Pinpoint the cell where the given text exists, returning its (X, Y) midpoint coordinate. 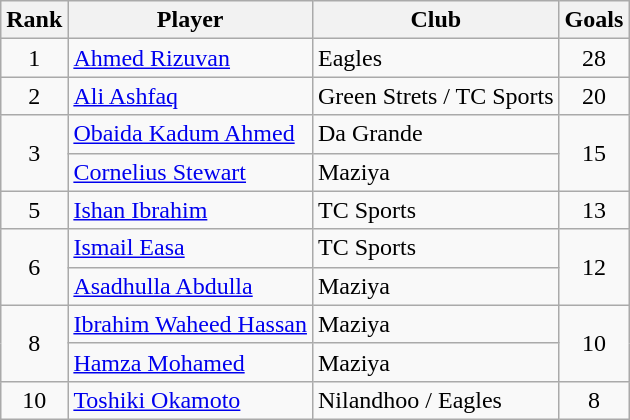
Toshiki Okamoto (190, 400)
Club (436, 20)
Ibrahim Waheed Hassan (190, 324)
12 (594, 267)
Rank (34, 20)
3 (34, 153)
1 (34, 58)
Goals (594, 20)
13 (594, 210)
Obaida Kadum Ahmed (190, 134)
Player (190, 20)
2 (34, 96)
Ismail Easa (190, 248)
20 (594, 96)
5 (34, 210)
Ahmed Rizuvan (190, 58)
Nilandhoo / Eagles (436, 400)
15 (594, 153)
6 (34, 267)
Green Strets / TC Sports (436, 96)
Ali Ashfaq (190, 96)
Cornelius Stewart (190, 172)
Da Grande (436, 134)
28 (594, 58)
Hamza Mohamed (190, 362)
Eagles (436, 58)
Asadhulla Abdulla (190, 286)
Ishan Ibrahim (190, 210)
